Locate the cell with the specified text and output its (x, y) center coordinate. 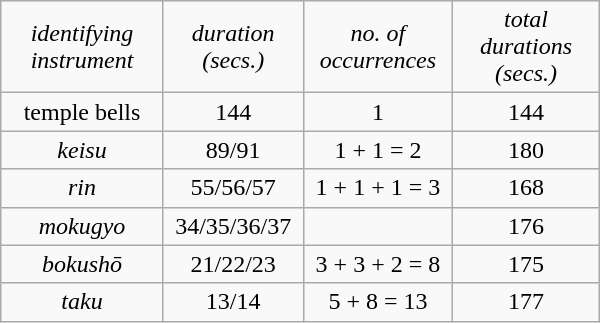
21/22/23 (233, 264)
34/35/36/37 (233, 226)
1 + 1 = 2 (378, 150)
176 (526, 226)
5 + 8 = 13 (378, 302)
55/56/57 (233, 188)
177 (526, 302)
1 (378, 112)
temple bells (82, 112)
1 + 1 + 1 = 3 (378, 188)
175 (526, 264)
total durations (secs.) (526, 47)
13/14 (233, 302)
no. of occurrences (378, 47)
duration (secs.) (233, 47)
identifying instrument (82, 47)
89/91 (233, 150)
bokushō (82, 264)
3 + 3 + 2 = 8 (378, 264)
mokugyo (82, 226)
rin (82, 188)
168 (526, 188)
keisu (82, 150)
taku (82, 302)
180 (526, 150)
